Detect which cell encompasses the target text, then output its (x, y) center coordinate. 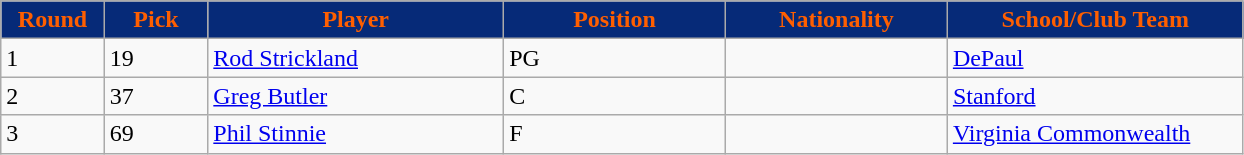
69 (156, 134)
Pick (156, 20)
Stanford (1095, 96)
Nationality (836, 20)
Phil Stinnie (356, 134)
2 (53, 96)
19 (156, 58)
Greg Butler (356, 96)
Player (356, 20)
C (615, 96)
PG (615, 58)
DePaul (1095, 58)
Round (53, 20)
School/Club Team (1095, 20)
37 (156, 96)
F (615, 134)
3 (53, 134)
Rod Strickland (356, 58)
1 (53, 58)
Virginia Commonwealth (1095, 134)
Position (615, 20)
